Return [x, y] of the center of cell containing provided text 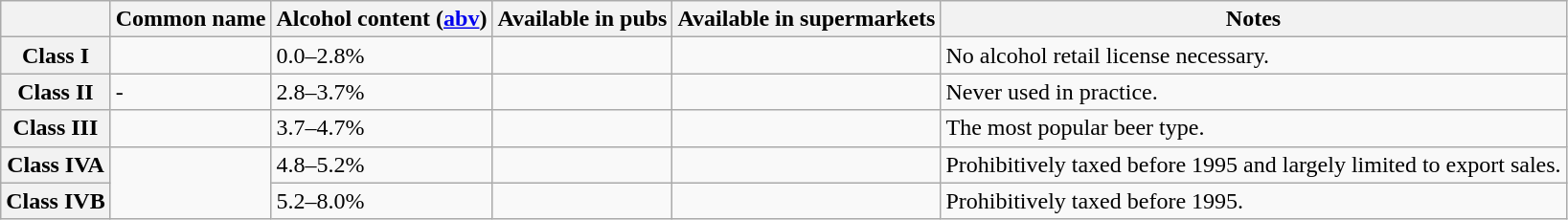
0.0–2.8% [381, 55]
5.2–8.0% [381, 201]
No alcohol retail license necessary. [1253, 55]
The most popular beer type. [1253, 128]
- [191, 92]
Prohibitively taxed before 1995. [1253, 201]
Class IVB [56, 201]
4.8–5.2% [381, 165]
Notes [1253, 19]
3.7–4.7% [381, 128]
Available in supermarkets [807, 19]
Prohibitively taxed before 1995 and largely limited to export sales. [1253, 165]
Class I [56, 55]
Common name [191, 19]
2.8–3.7% [381, 92]
Available in pubs [582, 19]
Never used in practice. [1253, 92]
Class IVA [56, 165]
Alcohol content (abv) [381, 19]
Class II [56, 92]
Class III [56, 128]
